Extract the (X, Y) coordinate from the center of the cell holding the provided text.  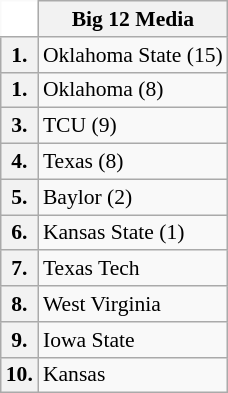
West Virginia (133, 304)
Iowa State (133, 340)
Big 12 Media (133, 19)
7. (20, 269)
10. (20, 375)
9. (20, 340)
Oklahoma State (15) (133, 55)
8. (20, 304)
Texas (8) (133, 162)
Kansas (133, 375)
Texas Tech (133, 269)
5. (20, 197)
Oklahoma (8) (133, 90)
Kansas State (1) (133, 233)
6. (20, 233)
4. (20, 162)
TCU (9) (133, 126)
Baylor (2) (133, 197)
3. (20, 126)
